Determine the [x, y] coordinate at the center of the cell enclosing the given text.  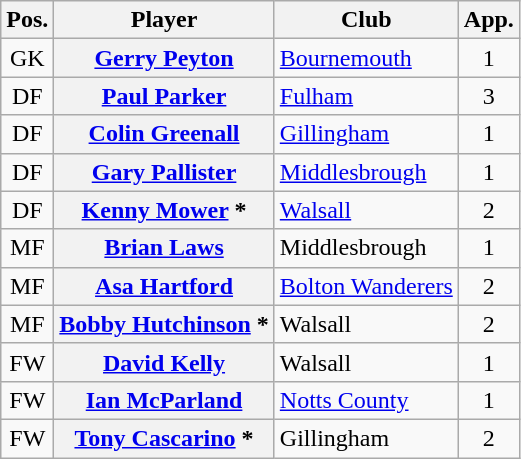
David Kelly [164, 362]
Player [164, 20]
Gary Pallister [164, 172]
App. [488, 20]
Asa Hartford [164, 286]
Fulham [366, 96]
Bobby Hutchinson * [164, 324]
Notts County [366, 400]
Gerry Peyton [164, 58]
Bolton Wanderers [366, 286]
Club [366, 20]
Kenny Mower * [164, 210]
GK [28, 58]
3 [488, 96]
Ian McParland [164, 400]
Paul Parker [164, 96]
Colin Greenall [164, 134]
Bournemouth [366, 58]
Pos. [28, 20]
Tony Cascarino * [164, 438]
Brian Laws [164, 248]
